Return the (X, Y) coordinate for the center point of the cell that contains the specified text.  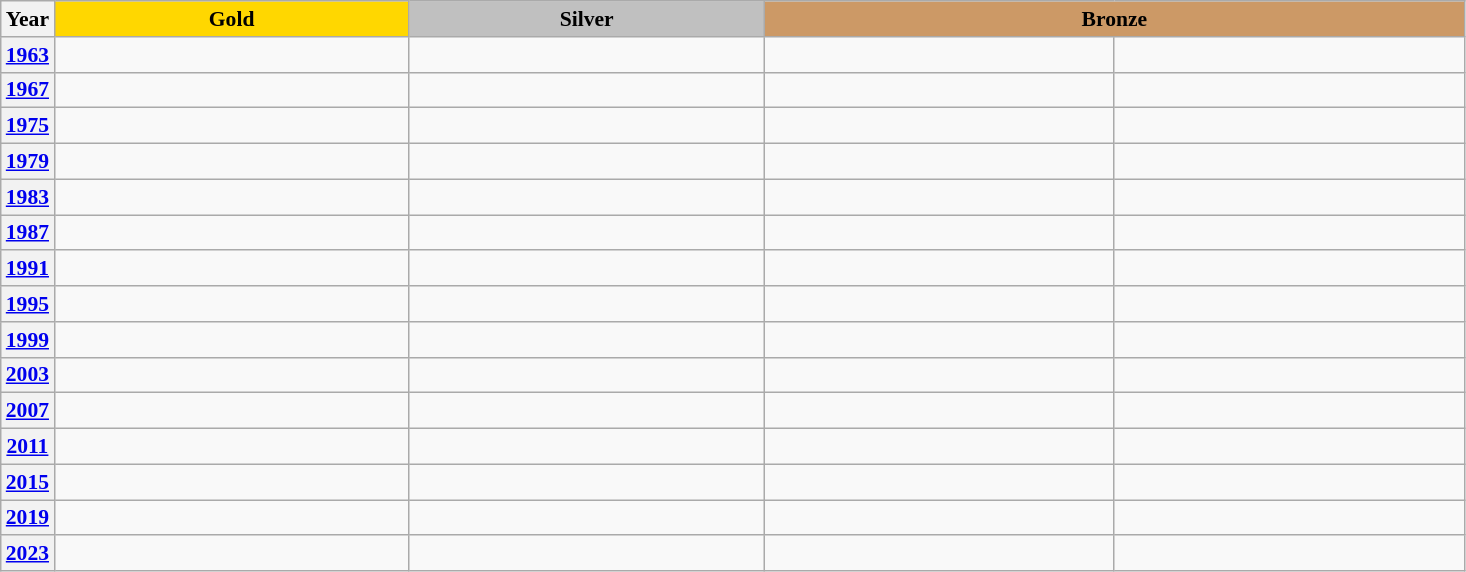
2003 (28, 375)
1999 (28, 340)
1979 (28, 162)
2015 (28, 482)
1987 (28, 233)
Year (28, 19)
1975 (28, 126)
1991 (28, 269)
Gold (232, 19)
1995 (28, 304)
1983 (28, 197)
1967 (28, 90)
Bronze (1114, 19)
2007 (28, 411)
2023 (28, 554)
2011 (28, 447)
1963 (28, 55)
Silver (586, 19)
2019 (28, 518)
